Provide the [x, y] coordinate of the cell's center where the given text is located.  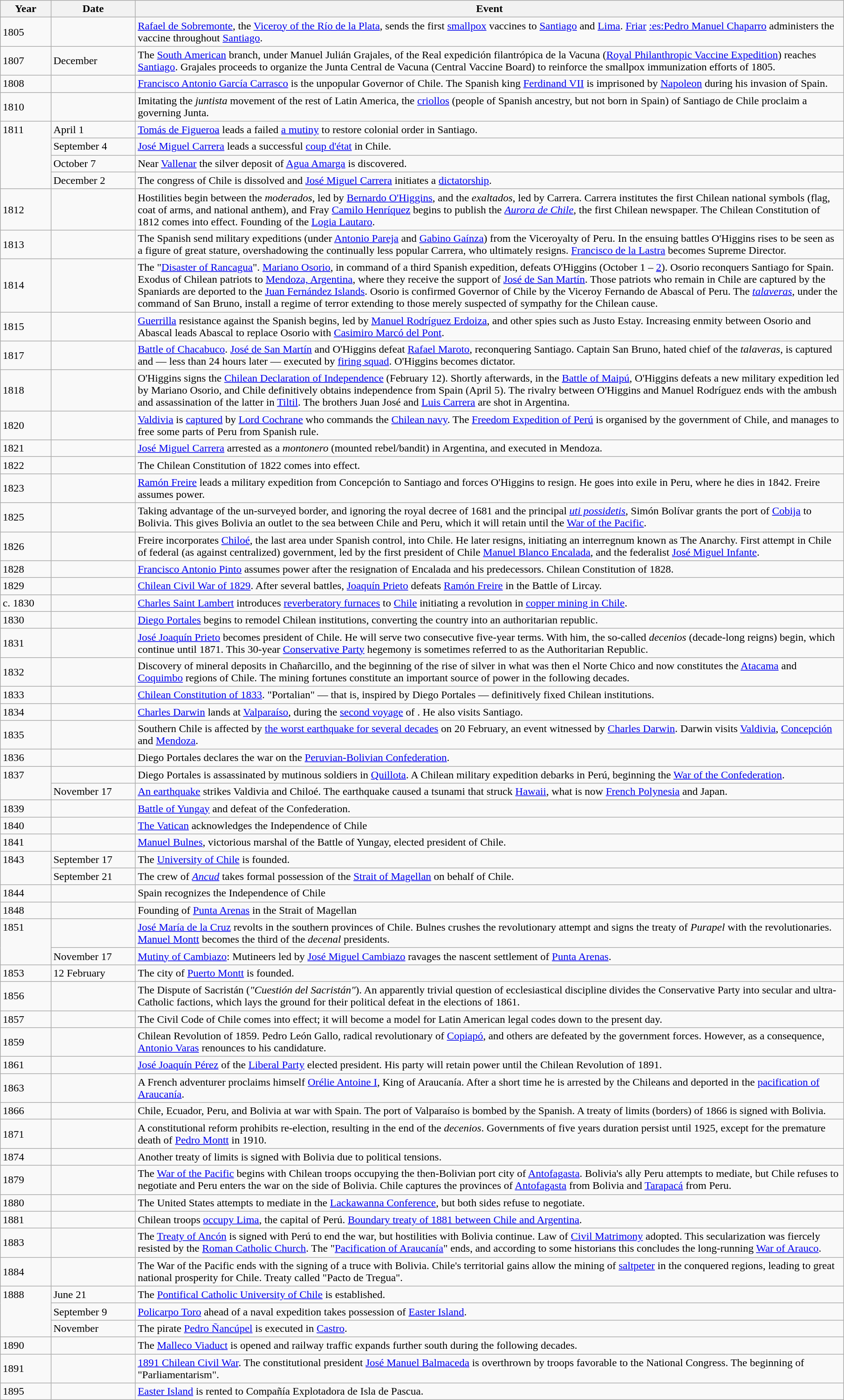
November [93, 1328]
1830 [26, 620]
1811 [26, 155]
Mutiny of Cambiazo: Mutineers led by José Miguel Cambiazo ravages the nascent settlement of Punta Arenas. [490, 956]
1828 [26, 569]
An earthquake strikes Valdivia and Chiloé. The earthquake caused a tsunami that struck Hawaii, what is now French Polynesia and Japan. [490, 792]
1853 [26, 973]
Francisco Antonio Pinto assumes power after the resignation of Encalada and his predecessors. Chilean Constitution of 1828. [490, 569]
1829 [26, 586]
October 7 [93, 163]
1856 [26, 996]
1817 [26, 355]
1821 [26, 448]
1808 [26, 84]
Chilean Civil War of 1829. After several battles, Joaquín Prieto defeats Ramón Freire in the Battle of Lircay. [490, 586]
1826 [26, 546]
1833 [26, 695]
1874 [26, 1157]
1883 [26, 1242]
The pirate Pedro Ñancúpel is executed in Castro. [490, 1328]
April 1 [93, 130]
September 21 [93, 876]
December [93, 61]
Another treaty of limits is signed with Bolivia due to political tensions. [490, 1157]
Near Vallenar the silver deposit of Agua Amarga is discovered. [490, 163]
1831 [26, 643]
Year [26, 9]
Chilean troops occupy Lima, the capital of Perú. Boundary treaty of 1881 between Chile and Argentina. [490, 1220]
12 February [93, 973]
1839 [26, 809]
The Malleco Viaduct is opened and railway traffic expands further south during the following decades. [490, 1345]
1820 [26, 426]
The Pontifical Catholic University of Chile is established. [490, 1294]
1807 [26, 61]
1837 [26, 783]
1810 [26, 107]
June 21 [93, 1294]
The congress of Chile is dissolved and José Miguel Carrera initiates a dictatorship. [490, 180]
José Joaquín Pérez of the Liberal Party elected president. His party will retain power until the Chilean Revolution of 1891. [490, 1065]
Spain recognizes the Independence of Chile [490, 893]
Event [490, 9]
The Civil Code of Chile comes into effect; it will become a model for Latin American legal codes down to the present day. [490, 1019]
1848 [26, 910]
1861 [26, 1065]
1840 [26, 826]
Tomás de Figueroa leads a failed a mutiny to restore colonial order in Santiago. [490, 130]
The city of Puerto Montt is founded. [490, 973]
The crew of Ancud takes formal possession of the Strait of Magellan on behalf of Chile. [490, 876]
1834 [26, 712]
The Chilean Constitution of 1822 comes into effect. [490, 465]
1879 [26, 1180]
1851 [26, 941]
1884 [26, 1272]
1891 [26, 1368]
1881 [26, 1220]
Policarpo Toro ahead of a naval expedition takes possession of Easter Island. [490, 1311]
Founding of Punta Arenas in the Strait of Magellan [490, 910]
1813 [26, 244]
Charles Darwin lands at Valparaíso, during the second voyage of . He also visits Santiago. [490, 712]
1888 [26, 1311]
1805 [26, 32]
1844 [26, 893]
Battle of Yungay and defeat of the Confederation. [490, 809]
1843 [26, 868]
1823 [26, 488]
1815 [26, 326]
1832 [26, 672]
1825 [26, 517]
1859 [26, 1042]
The Vatican acknowledges the Independence of Chile [490, 826]
Charles Saint Lambert introduces reverberatory furnaces to Chile initiating a revolution in copper mining in Chile. [490, 603]
1812 [26, 209]
1841 [26, 842]
1866 [26, 1111]
1822 [26, 465]
1895 [26, 1392]
1880 [26, 1203]
1835 [26, 735]
1836 [26, 758]
December 2 [93, 180]
September 4 [93, 147]
September 9 [93, 1311]
Chilean Constitution of 1833. "Portalian" — that is, inspired by Diego Portales — definitively fixed Chilean institutions. [490, 695]
José Miguel Carrera arrested as a montonero (mounted rebel/bandit) in Argentina, and executed in Mendoza. [490, 448]
c. 1830 [26, 603]
The United States attempts to mediate in the Lackawanna Conference, but both sides refuse to negotiate. [490, 1203]
José Miguel Carrera leads a successful coup d'état in Chile. [490, 147]
The University of Chile is founded. [490, 859]
Diego Portales begins to remodel Chilean institutions, converting the country into an authoritarian republic. [490, 620]
Easter Island is rented to Compañía Explotadora de Isla de Pascua. [490, 1392]
September 17 [93, 859]
Manuel Bulnes, victorious marshal of the Battle of Yungay, elected president of Chile. [490, 842]
1818 [26, 391]
1871 [26, 1134]
1890 [26, 1345]
1863 [26, 1088]
1814 [26, 285]
Date [93, 9]
1857 [26, 1019]
Diego Portales declares the war on the Peruvian-Bolivian Confederation. [490, 758]
